Provide the (x, y) coordinate of the cell's center where the given text is located.  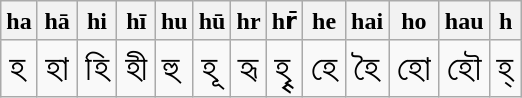
হু (174, 68)
হী (136, 68)
hau (464, 21)
হি (97, 68)
হৄ (284, 68)
হূ (212, 68)
হে (324, 68)
hu (174, 21)
হৈ (368, 68)
hā (57, 21)
h (505, 21)
ha (19, 21)
হৌ (464, 68)
hi (97, 21)
hr (248, 21)
he (324, 21)
hr̄ (284, 21)
hai (368, 21)
হ্ (505, 68)
hū (212, 21)
হো (414, 68)
হা (57, 68)
হৃ (248, 68)
ho (414, 21)
হ (19, 68)
hī (136, 21)
